Output the [X, Y] coordinate of the center of the cell containing the given text.  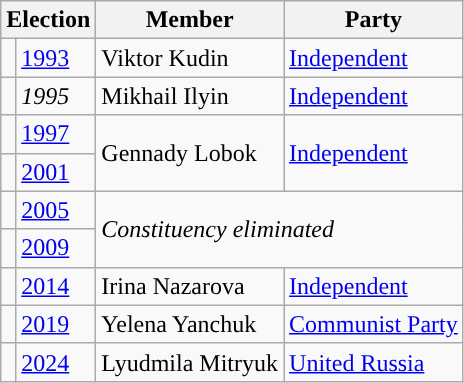
1995 [56, 96]
1997 [56, 134]
2001 [56, 172]
Yelena Yanchuk [190, 324]
1993 [56, 58]
Party [374, 20]
Mikhail Ilyin [190, 96]
Viktor Kudin [190, 58]
Constituency eliminated [280, 229]
2024 [56, 362]
Member [190, 20]
2019 [56, 324]
Lyudmila Mitryuk [190, 362]
United Russia [374, 362]
2005 [56, 210]
Election [48, 20]
Gennady Lobok [190, 153]
Communist Party [374, 324]
Irina Nazarova [190, 286]
2009 [56, 248]
2014 [56, 286]
